Extract the (X, Y) coordinate from the center of the cell holding the provided text.  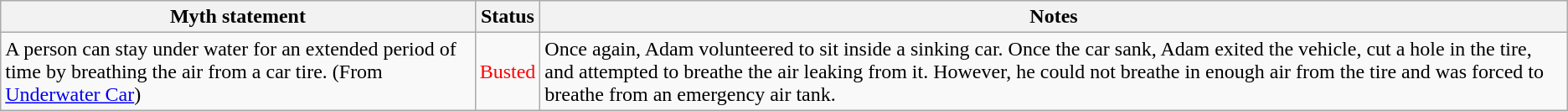
Notes (1054, 17)
Myth statement (238, 17)
Busted (508, 71)
Status (508, 17)
A person can stay under water for an extended period of time by breathing the air from a car tire. (From Underwater Car) (238, 71)
